Pinpoint the cell where the given text exists, returning its [X, Y] midpoint coordinate. 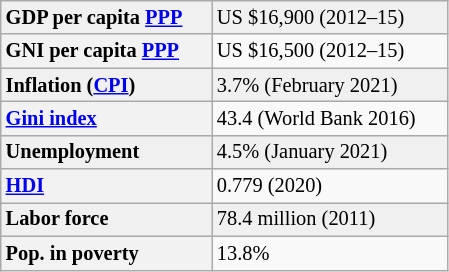
0.779 (2020) [330, 186]
3.7% (February 2021) [330, 85]
Labor force [106, 219]
Inflation (CPI) [106, 85]
Pop. in poverty [106, 253]
GNI per capita PPP [106, 51]
13.8% [330, 253]
HDI [106, 186]
US $16,900 (2012–15) [330, 17]
78.4 million (2011) [330, 219]
Unemployment [106, 152]
US $16,500 (2012–15) [330, 51]
GDP per capita PPP [106, 17]
43.4 (World Bank 2016) [330, 118]
Gini index [106, 118]
4.5% (January 2021) [330, 152]
